Scan for the cell matching the given text and deliver its (X, Y) coordinate at center. 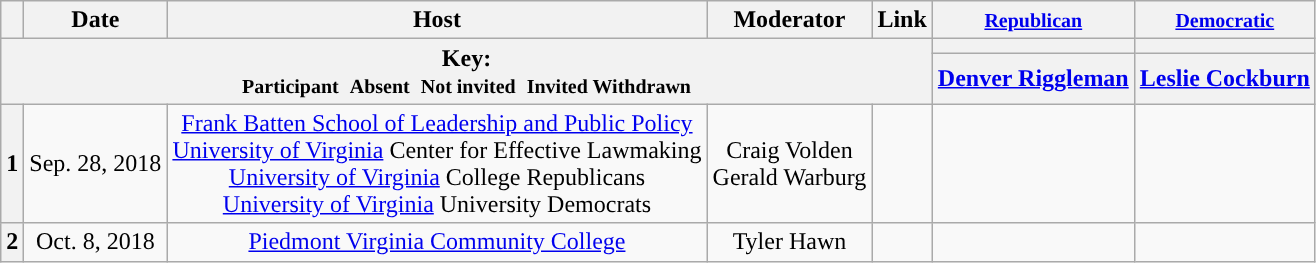
Republican (1033, 20)
Denver Riggleman (1033, 78)
Sep. 28, 2018 (96, 164)
Oct. 8, 2018 (96, 242)
Key: Participant Absent Not invited Invited Withdrawn (467, 72)
Piedmont Virginia Community College (437, 242)
Leslie Cockburn (1224, 78)
2 (12, 242)
Host (437, 20)
1 (12, 164)
Democratic (1224, 20)
Craig VoldenGerald Warburg (790, 164)
Moderator (790, 20)
Date (96, 20)
Link (902, 20)
Tyler Hawn (790, 242)
